Extract the [X, Y] coordinate from the center of the cell holding the provided text.  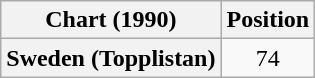
Chart (1990) [111, 20]
74 [268, 58]
Sweden (Topplistan) [111, 58]
Position [268, 20]
